Scan for the cell matching the given text and deliver its [x, y] coordinate at center. 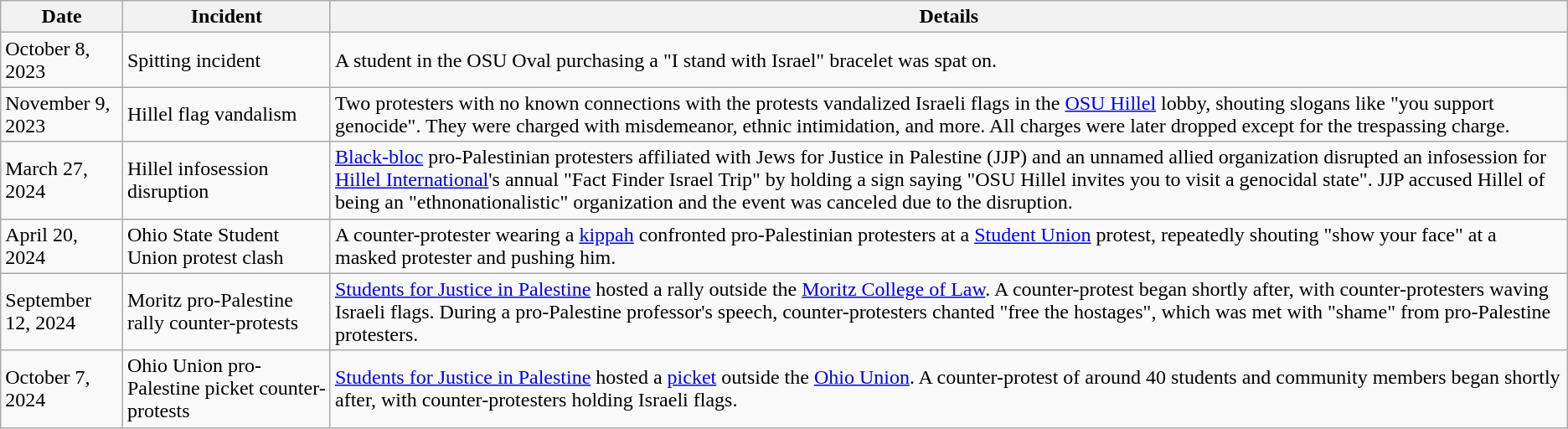
March 27, 2024 [62, 180]
Hillel infosession disruption [226, 180]
Spitting incident [226, 60]
Incident [226, 17]
Hillel flag vandalism [226, 114]
Ohio State Student Union protest clash [226, 246]
November 9, 2023 [62, 114]
Date [62, 17]
Details [948, 17]
A student in the OSU Oval purchasing a "I stand with Israel" bracelet was spat on. [948, 60]
Moritz pro-Palestine rally counter-protests [226, 312]
Ohio Union pro-Palestine picket counter-protests [226, 389]
October 8, 2023 [62, 60]
October 7, 2024 [62, 389]
September 12, 2024 [62, 312]
April 20, 2024 [62, 246]
